Provide the (X, Y) coordinate of the cell's center where the given text is located.  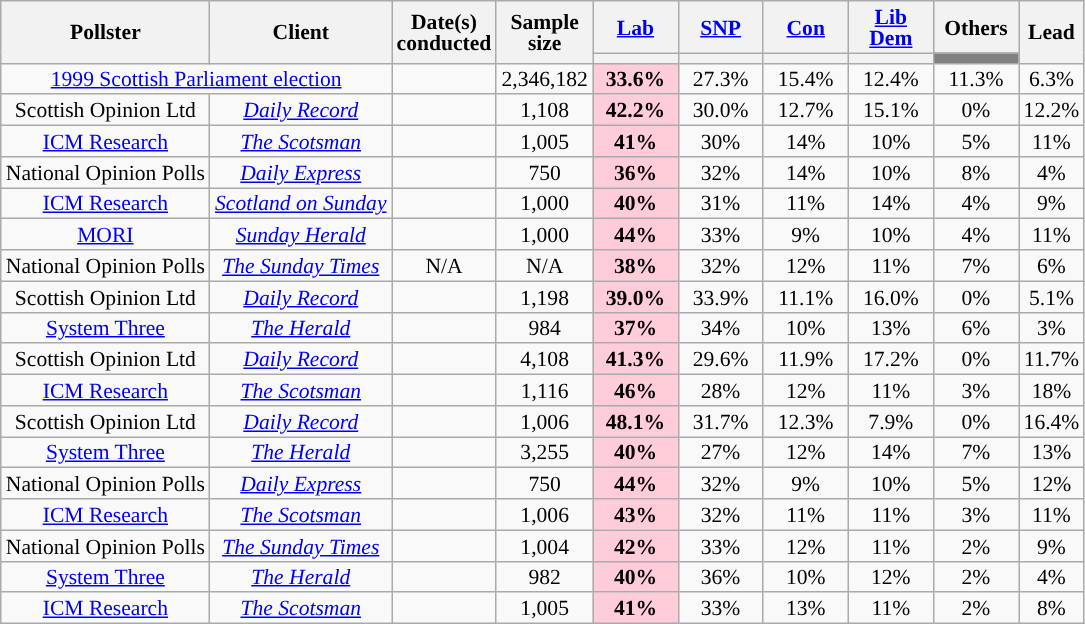
39.0% (636, 296)
11.9% (806, 360)
2,346,182 (544, 78)
Pollster (106, 32)
43% (636, 514)
Lab (636, 27)
30.0% (720, 110)
12.3% (806, 422)
12.7% (806, 110)
3,255 (544, 452)
33.9% (720, 296)
41.3% (636, 360)
Others (976, 27)
Con (806, 27)
12.2% (1052, 110)
7.9% (890, 422)
46% (636, 390)
37% (636, 328)
Client (301, 32)
27% (720, 452)
38% (636, 266)
982 (544, 576)
42.2% (636, 110)
34% (720, 328)
Lib Dem (890, 27)
17.2% (890, 360)
SNP (720, 27)
Samplesize (544, 32)
42% (636, 546)
11.7% (1052, 360)
33.6% (636, 78)
11.1% (806, 296)
1,116 (544, 390)
48.1% (636, 422)
30% (720, 142)
12.4% (890, 78)
Lead (1052, 32)
27.3% (720, 78)
15.4% (806, 78)
11.3% (976, 78)
28% (720, 390)
984 (544, 328)
Date(s)conducted (444, 32)
31% (720, 204)
31.7% (720, 422)
6.3% (1052, 78)
1999 Scottish Parliament election (196, 78)
1,198 (544, 296)
Sunday Herald (301, 234)
5.1% (1052, 296)
15.1% (890, 110)
16.4% (1052, 422)
18% (1052, 390)
1,108 (544, 110)
29.6% (720, 360)
16.0% (890, 296)
Scotland on Sunday (301, 204)
1,004 (544, 546)
4,108 (544, 360)
MORI (106, 234)
